Provide the (X, Y) coordinate of the cell's center where the given text is located.  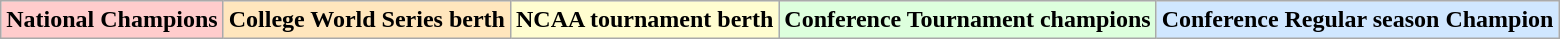
College World Series berth (366, 20)
National Champions (112, 20)
NCAA tournament berth (644, 20)
Conference Tournament champions (968, 20)
Conference Regular season Champion (1358, 20)
